Output the [x, y] coordinate of the center of the cell containing the given text.  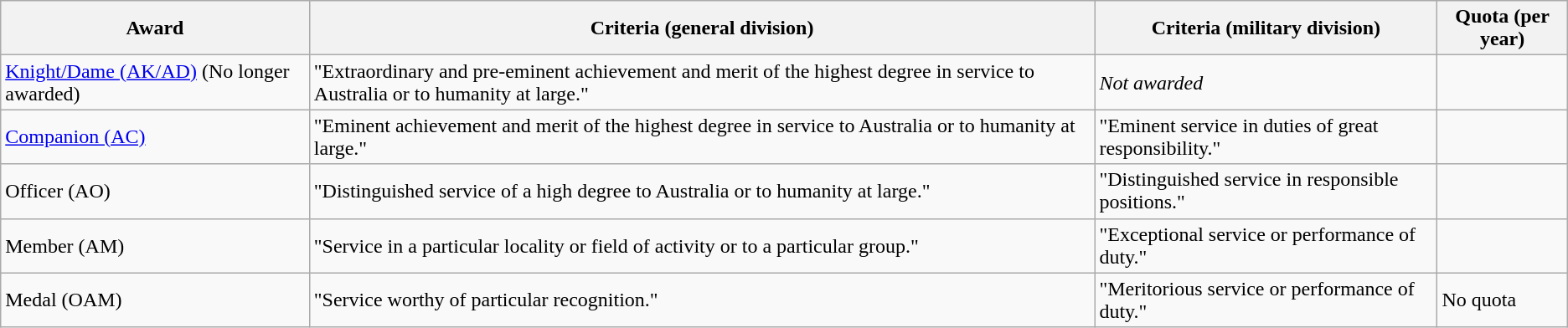
Officer (AO) [156, 191]
Criteria (military division) [1266, 28]
Member (AM) [156, 246]
Companion (AC) [156, 137]
"Exceptional service or performance of duty." [1266, 246]
Award [156, 28]
Knight/Dame (AK/AD) (No longer awarded) [156, 82]
"Meritorious service or performance of duty." [1266, 300]
Quota (per year) [1503, 28]
"Eminent achievement and merit of the highest degree in service to Australia or to humanity at large." [702, 137]
Medal (OAM) [156, 300]
"Distinguished service of a high degree to Australia or to humanity at large." [702, 191]
No quota [1503, 300]
Criteria (general division) [702, 28]
"Service worthy of particular recognition." [702, 300]
"Eminent service in duties of great responsibility." [1266, 137]
"Extraordinary and pre-eminent achievement and merit of the highest degree in service to Australia or to humanity at large." [702, 82]
Not awarded [1266, 82]
"Distinguished service in responsible positions." [1266, 191]
"Service in a particular locality or field of activity or to a particular group." [702, 246]
